Search for the cell housing the specified text and yield its (X, Y) center coordinate. 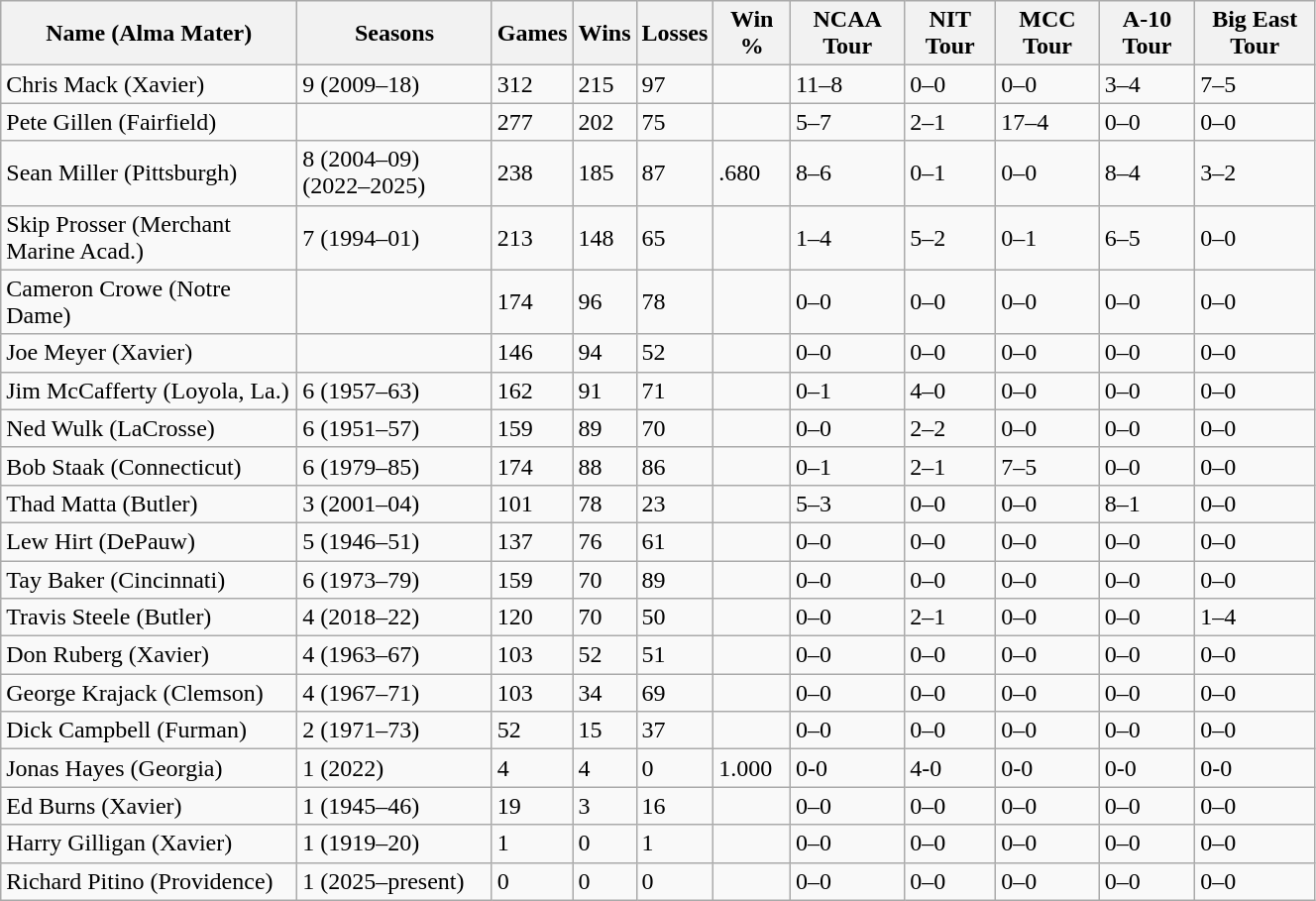
Ned Wulk (LaCrosse) (149, 428)
87 (675, 172)
97 (675, 84)
Don Ruberg (Xavier) (149, 655)
4 (2018–22) (394, 618)
19 (532, 806)
6–5 (1148, 238)
277 (532, 122)
Sean Miller (Pittsburgh) (149, 172)
Wins (604, 34)
Skip Prosser (Merchant Marine Acad.) (149, 238)
65 (675, 238)
91 (604, 391)
137 (532, 541)
5–3 (848, 504)
75 (675, 122)
NIT Tour (950, 34)
5 (1946–51) (394, 541)
6 (1973–79) (394, 580)
34 (604, 693)
Richard Pitino (Providence) (149, 881)
Chris Mack (Xavier) (149, 84)
Games (532, 34)
8–6 (848, 172)
Tay Baker (Cincinnati) (149, 580)
86 (675, 466)
50 (675, 618)
3–4 (1148, 84)
6 (1951–57) (394, 428)
11–8 (848, 84)
5–7 (848, 122)
Seasons (394, 34)
1 (1945–46) (394, 806)
Ed Burns (Xavier) (149, 806)
8 (2004–09)(2022–2025) (394, 172)
Name (Alma Mater) (149, 34)
3 (604, 806)
37 (675, 731)
146 (532, 353)
Big East Tour (1255, 34)
51 (675, 655)
148 (604, 238)
8–1 (1148, 504)
238 (532, 172)
8–4 (1148, 172)
9 (2009–18) (394, 84)
Losses (675, 34)
76 (604, 541)
213 (532, 238)
6 (1957–63) (394, 391)
3 (2001–04) (394, 504)
15 (604, 731)
96 (604, 301)
94 (604, 353)
2–2 (950, 428)
George Krajack (Clemson) (149, 693)
17–4 (1047, 122)
120 (532, 618)
202 (604, 122)
Win % (752, 34)
Lew Hirt (DePauw) (149, 541)
4-0 (950, 768)
7 (1994–01) (394, 238)
16 (675, 806)
71 (675, 391)
61 (675, 541)
Thad Matta (Butler) (149, 504)
Bob Staak (Connecticut) (149, 466)
4 (1963–67) (394, 655)
1.000 (752, 768)
1 (2025–present) (394, 881)
Jim McCafferty (Loyola, La.) (149, 391)
Travis Steele (Butler) (149, 618)
Cameron Crowe (Notre Dame) (149, 301)
NCAA Tour (848, 34)
185 (604, 172)
Harry Gilligan (Xavier) (149, 844)
162 (532, 391)
A-10 Tour (1148, 34)
23 (675, 504)
69 (675, 693)
1 (1919–20) (394, 844)
312 (532, 84)
215 (604, 84)
5–2 (950, 238)
Dick Campbell (Furman) (149, 731)
2 (1971–73) (394, 731)
MCC Tour (1047, 34)
3–2 (1255, 172)
4–0 (950, 391)
.680 (752, 172)
6 (1979–85) (394, 466)
1 (2022) (394, 768)
101 (532, 504)
Joe Meyer (Xavier) (149, 353)
Jonas Hayes (Georgia) (149, 768)
88 (604, 466)
4 (1967–71) (394, 693)
Pete Gillen (Fairfield) (149, 122)
